Determine the (X, Y) coordinate at the center of the cell enclosing the given text.  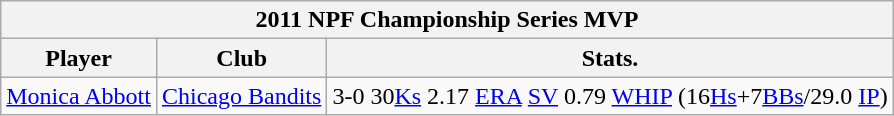
Club (241, 58)
2011 NPF Championship Series MVP (447, 20)
Monica Abbott (79, 96)
Chicago Bandits (241, 96)
3-0 30Ks 2.17 ERA SV 0.79 WHIP (16Hs+7BBs/29.0 IP) (610, 96)
Player (79, 58)
Stats. (610, 58)
